Capture the cell that displays the provided text and extract its [x, y] central coordinate. 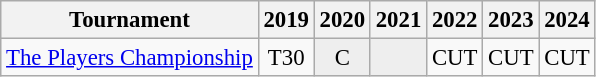
The Players Championship [130, 58]
2024 [567, 20]
Tournament [130, 20]
2019 [286, 20]
2020 [342, 20]
C [342, 58]
2023 [511, 20]
2021 [398, 20]
T30 [286, 58]
2022 [455, 20]
